For the text-containing cell, return its midpoint in [X, Y] coordinate format. 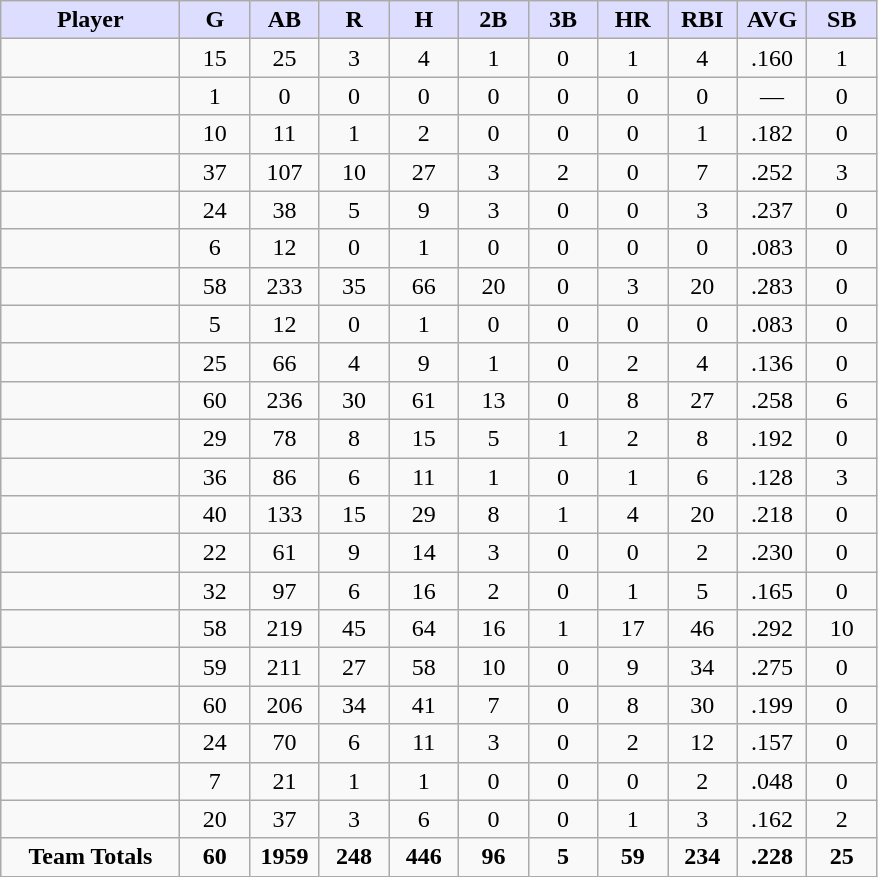
.283 [772, 286]
3B [563, 20]
70 [285, 743]
206 [285, 705]
G [215, 20]
97 [285, 591]
SB [842, 20]
32 [215, 591]
.157 [772, 743]
219 [285, 629]
38 [285, 210]
.228 [772, 857]
46 [703, 629]
234 [703, 857]
.292 [772, 629]
.237 [772, 210]
45 [354, 629]
446 [424, 857]
211 [285, 667]
.252 [772, 172]
.128 [772, 477]
AB [285, 20]
.218 [772, 515]
R [354, 20]
.136 [772, 362]
Player [90, 20]
1959 [285, 857]
H [424, 20]
Team Totals [90, 857]
96 [494, 857]
64 [424, 629]
36 [215, 477]
.199 [772, 705]
107 [285, 172]
13 [494, 400]
133 [285, 515]
.258 [772, 400]
.160 [772, 58]
.230 [772, 553]
86 [285, 477]
21 [285, 781]
78 [285, 438]
14 [424, 553]
.048 [772, 781]
.165 [772, 591]
22 [215, 553]
.192 [772, 438]
17 [633, 629]
.275 [772, 667]
RBI [703, 20]
AVG [772, 20]
248 [354, 857]
HR [633, 20]
233 [285, 286]
41 [424, 705]
236 [285, 400]
35 [354, 286]
2B [494, 20]
.182 [772, 134]
.162 [772, 819]
— [772, 96]
40 [215, 515]
